Scan for the cell matching the given text and deliver its [X, Y] coordinate at center. 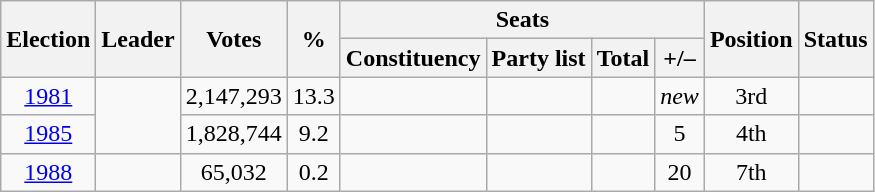
1,828,744 [234, 134]
Seats [522, 20]
Party list [538, 58]
% [314, 39]
20 [680, 172]
Constituency [413, 58]
2,147,293 [234, 96]
1988 [48, 172]
Total [623, 58]
Votes [234, 39]
1985 [48, 134]
1981 [48, 96]
Position [751, 39]
7th [751, 172]
13.3 [314, 96]
Leader [138, 39]
65,032 [234, 172]
Election [48, 39]
5 [680, 134]
3rd [751, 96]
4th [751, 134]
9.2 [314, 134]
0.2 [314, 172]
+/– [680, 58]
new [680, 96]
Status [836, 39]
